Return (X, Y) of the center of cell containing provided text 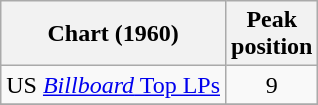
Chart (1960) (114, 34)
9 (272, 85)
US Billboard Top LPs (114, 85)
Peakposition (272, 34)
